Provide the (x, y) coordinate of the cell's center where the given text is located.  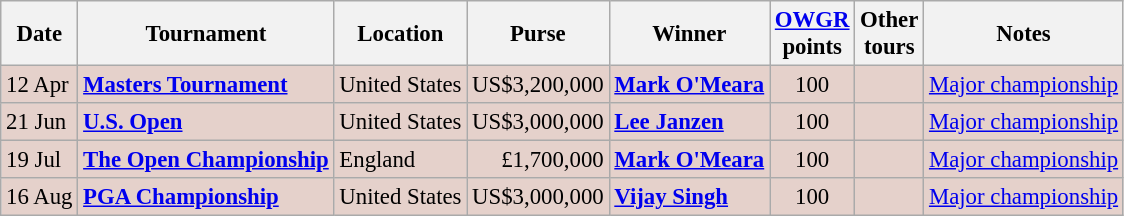
Vijay Singh (690, 197)
Winner (690, 34)
PGA Championship (206, 197)
Masters Tournament (206, 85)
OWGRpoints (812, 34)
US$3,200,000 (538, 85)
U.S. Open (206, 122)
19 Jul (40, 160)
England (400, 160)
£1,700,000 (538, 160)
16 Aug (40, 197)
Lee Janzen (690, 122)
Date (40, 34)
Purse (538, 34)
The Open Championship (206, 160)
Tournament (206, 34)
12 Apr (40, 85)
Notes (1024, 34)
21 Jun (40, 122)
Othertours (890, 34)
Location (400, 34)
